From the cell containing the given text, extract its center point as (X, Y) coordinate. 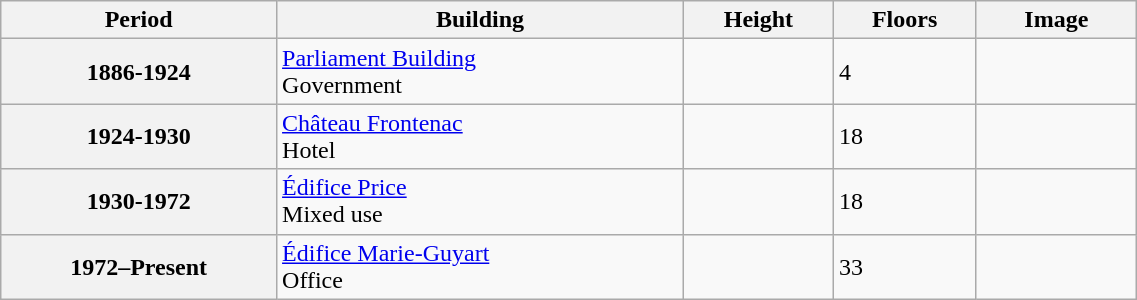
33 (904, 266)
Parliament BuildingGovernment (480, 72)
Height (758, 20)
1930-1972 (139, 202)
Édifice Marie-GuyartOffice (480, 266)
Floors (904, 20)
1972–Present (139, 266)
Édifice PriceMixed use (480, 202)
Château FrontenacHotel (480, 136)
1886-1924 (139, 72)
Period (139, 20)
4 (904, 72)
1924-1930 (139, 136)
Image (1056, 20)
Building (480, 20)
